For the text-containing cell, return its midpoint in [x, y] coordinate format. 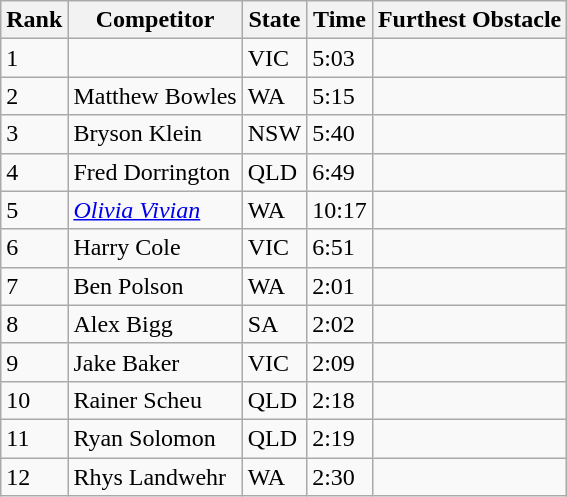
11 [34, 438]
9 [34, 362]
State [274, 20]
8 [34, 324]
Fred Dorrington [155, 172]
4 [34, 172]
2:18 [340, 400]
5:15 [340, 96]
2:09 [340, 362]
6:51 [340, 248]
1 [34, 58]
Alex Bigg [155, 324]
Rhys Landwehr [155, 477]
5 [34, 210]
6 [34, 248]
NSW [274, 134]
Bryson Klein [155, 134]
Ben Polson [155, 286]
Rank [34, 20]
2:02 [340, 324]
5:40 [340, 134]
12 [34, 477]
Time [340, 20]
5:03 [340, 58]
Furthest Obstacle [469, 20]
2:01 [340, 286]
2:30 [340, 477]
3 [34, 134]
2:19 [340, 438]
Ryan Solomon [155, 438]
SA [274, 324]
7 [34, 286]
Jake Baker [155, 362]
6:49 [340, 172]
Rainer Scheu [155, 400]
Matthew Bowles [155, 96]
10 [34, 400]
10:17 [340, 210]
2 [34, 96]
Olivia Vivian [155, 210]
Harry Cole [155, 248]
Competitor [155, 20]
